Identify which cell holds the provided text, then report its (X, Y) central coordinate. 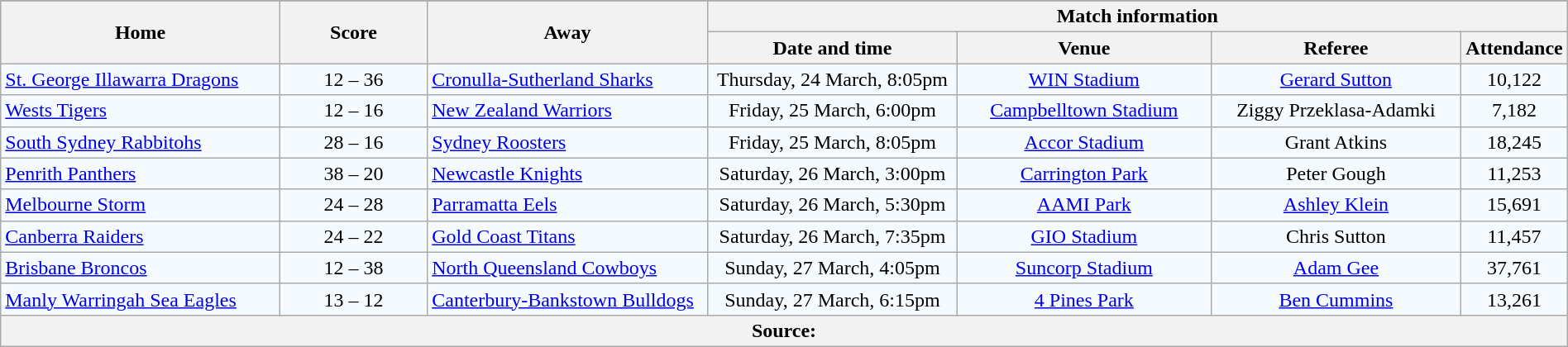
Adam Gee (1336, 268)
Sydney Roosters (567, 142)
Penrith Panthers (141, 173)
Sunday, 27 March, 4:05pm (832, 268)
Saturday, 26 March, 3:00pm (832, 173)
10,122 (1514, 79)
11,457 (1514, 236)
Newcastle Knights (567, 173)
St. George Illawarra Dragons (141, 79)
Score (353, 32)
Gold Coast Titans (567, 236)
Carrington Park (1085, 173)
Canberra Raiders (141, 236)
Chris Sutton (1336, 236)
Source: (784, 330)
Saturday, 26 March, 7:35pm (832, 236)
Ashley Klein (1336, 205)
Grant Atkins (1336, 142)
Home (141, 32)
Melbourne Storm (141, 205)
Venue (1085, 48)
Suncorp Stadium (1085, 268)
Wests Tigers (141, 111)
Gerard Sutton (1336, 79)
Accor Stadium (1085, 142)
Friday, 25 March, 8:05pm (832, 142)
Match information (1137, 17)
Canterbury-Bankstown Bulldogs (567, 299)
Attendance (1514, 48)
Manly Warringah Sea Eagles (141, 299)
AAMI Park (1085, 205)
28 – 16 (353, 142)
7,182 (1514, 111)
12 – 36 (353, 79)
12 – 38 (353, 268)
Sunday, 27 March, 6:15pm (832, 299)
38 – 20 (353, 173)
13,261 (1514, 299)
North Queensland Cowboys (567, 268)
Ziggy Przeklasa-Adamki (1336, 111)
13 – 12 (353, 299)
15,691 (1514, 205)
WIN Stadium (1085, 79)
Saturday, 26 March, 5:30pm (832, 205)
12 – 16 (353, 111)
4 Pines Park (1085, 299)
24 – 28 (353, 205)
GIO Stadium (1085, 236)
11,253 (1514, 173)
New Zealand Warriors (567, 111)
South Sydney Rabbitohs (141, 142)
Brisbane Broncos (141, 268)
Away (567, 32)
24 – 22 (353, 236)
37,761 (1514, 268)
Ben Cummins (1336, 299)
Cronulla-Sutherland Sharks (567, 79)
Thursday, 24 March, 8:05pm (832, 79)
Parramatta Eels (567, 205)
Referee (1336, 48)
18,245 (1514, 142)
Campbelltown Stadium (1085, 111)
Friday, 25 March, 6:00pm (832, 111)
Peter Gough (1336, 173)
Date and time (832, 48)
